Find where the given text appears and provide that cell's center as [x, y] coordinate. 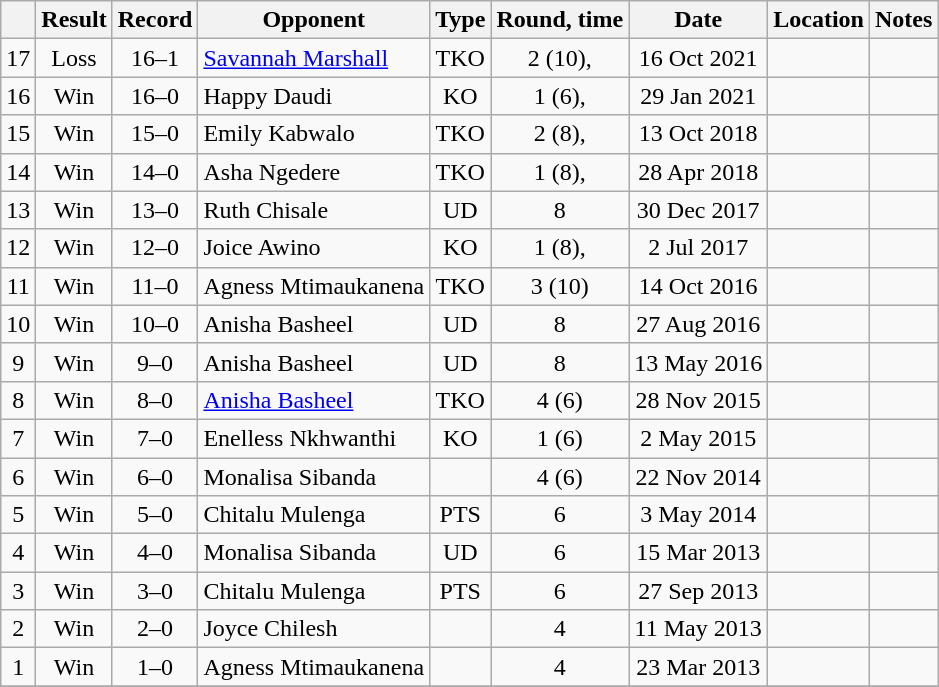
11 [18, 286]
3 (10) [560, 286]
2 [18, 629]
14 [18, 172]
1–0 [155, 667]
Loss [74, 58]
16–0 [155, 96]
13–0 [155, 210]
Enelless Nkhwanthi [314, 438]
28 Nov 2015 [698, 400]
15 [18, 134]
27 Aug 2016 [698, 324]
1 (6) [560, 438]
4–0 [155, 553]
12 [18, 248]
15 Mar 2013 [698, 553]
9 [18, 362]
16–1 [155, 58]
14–0 [155, 172]
2 (8), [560, 134]
7 [18, 438]
Location [819, 20]
23 Mar 2013 [698, 667]
Notes [903, 20]
17 [18, 58]
2 Jul 2017 [698, 248]
3–0 [155, 591]
Happy Daudi [314, 96]
1 [18, 667]
Joice Awino [314, 248]
16 [18, 96]
Opponent [314, 20]
13 [18, 210]
9–0 [155, 362]
6–0 [155, 477]
27 Sep 2013 [698, 591]
2 May 2015 [698, 438]
Ruth Chisale [314, 210]
12–0 [155, 248]
3 May 2014 [698, 515]
11 May 2013 [698, 629]
11–0 [155, 286]
10 [18, 324]
Savannah Marshall [314, 58]
15–0 [155, 134]
28 Apr 2018 [698, 172]
Type [460, 20]
14 Oct 2016 [698, 286]
2–0 [155, 629]
Result [74, 20]
5 [18, 515]
2 (10), [560, 58]
10–0 [155, 324]
5–0 [155, 515]
Record [155, 20]
29 Jan 2021 [698, 96]
Asha Ngedere [314, 172]
13 Oct 2018 [698, 134]
Joyce Chilesh [314, 629]
30 Dec 2017 [698, 210]
8–0 [155, 400]
Emily Kabwalo [314, 134]
22 Nov 2014 [698, 477]
13 May 2016 [698, 362]
Date [698, 20]
Round, time [560, 20]
16 Oct 2021 [698, 58]
7–0 [155, 438]
3 [18, 591]
1 (6), [560, 96]
